From the cell containing the given text, extract its center point as (X, Y) coordinate. 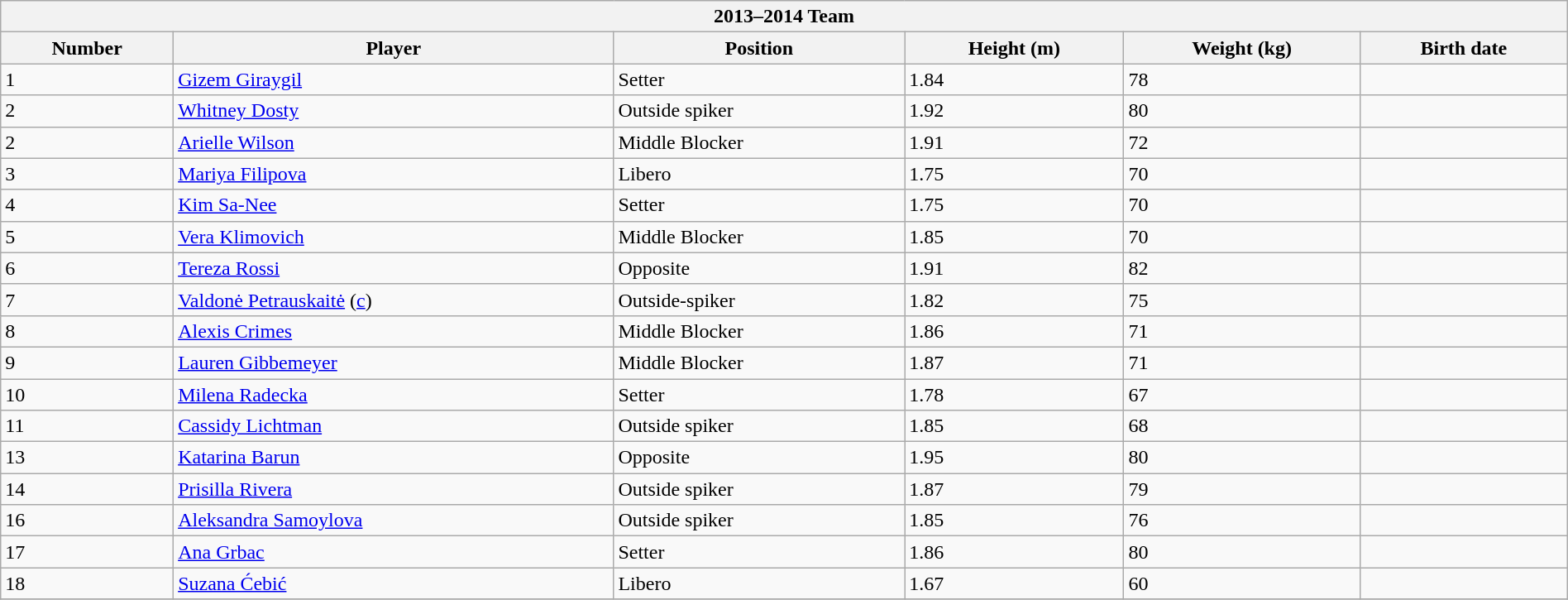
1.82 (1014, 300)
Arielle Wilson (394, 142)
Number (88, 48)
17 (88, 552)
Katarina Barun (394, 458)
Suzana Ćebić (394, 583)
Mariya Filipova (394, 174)
1 (88, 79)
13 (88, 458)
9 (88, 362)
Aleksandra Samoylova (394, 521)
Prisilla Rivera (394, 489)
10 (88, 395)
79 (1242, 489)
Gizem Giraygil (394, 79)
Kim Sa-Nee (394, 205)
14 (88, 489)
Ana Grbac (394, 552)
18 (88, 583)
1.92 (1014, 111)
1.78 (1014, 395)
Alexis Crimes (394, 331)
3 (88, 174)
60 (1242, 583)
1.67 (1014, 583)
Weight (kg) (1242, 48)
76 (1242, 521)
Vera Klimovich (394, 237)
Milena Radecka (394, 395)
5 (88, 237)
Tereza Rossi (394, 268)
7 (88, 300)
1.84 (1014, 79)
Player (394, 48)
Valdonė Petrauskaitė (c) (394, 300)
78 (1242, 79)
Lauren Gibbemeyer (394, 362)
4 (88, 205)
82 (1242, 268)
16 (88, 521)
68 (1242, 426)
Position (759, 48)
6 (88, 268)
75 (1242, 300)
72 (1242, 142)
Outside-spiker (759, 300)
Cassidy Lichtman (394, 426)
2013–2014 Team (784, 17)
1.95 (1014, 458)
Whitney Dosty (394, 111)
Birth date (1464, 48)
8 (88, 331)
67 (1242, 395)
Height (m) (1014, 48)
11 (88, 426)
